Search for the cell housing the specified text and yield its (X, Y) center coordinate. 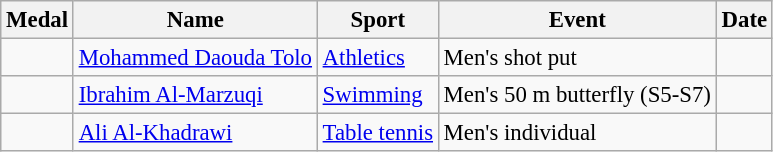
Medal (38, 20)
Ali Al-Khadrawi (195, 133)
Men's shot put (577, 58)
Athletics (378, 58)
Table tennis (378, 133)
Sport (378, 20)
Men's 50 m butterfly (S5-S7) (577, 95)
Ibrahim Al-Marzuqi (195, 95)
Men's individual (577, 133)
Swimming (378, 95)
Date (744, 20)
Name (195, 20)
Mohammed Daouda Tolo (195, 58)
Event (577, 20)
